From the cell containing the given text, extract its center point as [x, y] coordinate. 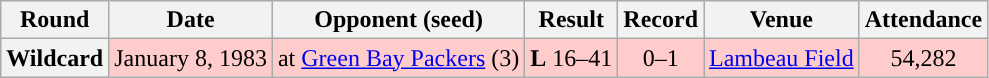
Opponent (seed) [398, 20]
Venue [782, 20]
0–1 [661, 58]
January 8, 1983 [191, 58]
54,282 [923, 58]
Record [661, 20]
L 16–41 [572, 58]
Date [191, 20]
Lambeau Field [782, 58]
Round [55, 20]
Result [572, 20]
Wildcard [55, 58]
Attendance [923, 20]
at Green Bay Packers (3) [398, 58]
